Return [x, y] of the center of cell containing provided text 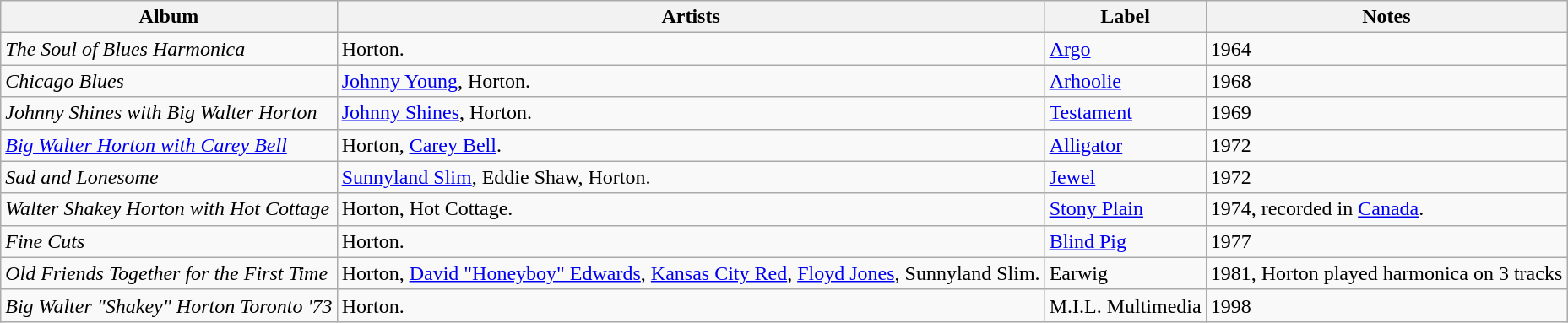
Fine Cuts [169, 241]
Label [1125, 17]
Jewel [1125, 177]
1998 [1386, 305]
1977 [1386, 241]
Notes [1386, 17]
Artists [691, 17]
Big Walter Horton with Carey Bell [169, 145]
The Soul of Blues Harmonica [169, 49]
Johnny Shines with Big Walter Horton [169, 113]
1974, recorded in Canada. [1386, 209]
Old Friends Together for the First Time [169, 273]
Album [169, 17]
Walter Shakey Horton with Hot Cottage [169, 209]
Blind Pig [1125, 241]
Johnny Shines, Horton. [691, 113]
M.I.L. Multimedia [1125, 305]
Alligator [1125, 145]
Chicago Blues [169, 81]
Big Walter "Shakey" Horton Toronto '73 [169, 305]
Sad and Lonesome [169, 177]
Arhoolie [1125, 81]
Earwig [1125, 273]
Argo [1125, 49]
Testament [1125, 113]
Stony Plain [1125, 209]
Johnny Young, Horton. [691, 81]
Horton, Hot Cottage. [691, 209]
Horton, David "Honeyboy" Edwards, Kansas City Red, Floyd Jones, Sunnyland Slim. [691, 273]
1964 [1386, 49]
Sunnyland Slim, Eddie Shaw, Horton. [691, 177]
1981, Horton played harmonica on 3 tracks [1386, 273]
1969 [1386, 113]
1968 [1386, 81]
Horton, Carey Bell. [691, 145]
